Scan for the cell matching the given text and deliver its [X, Y] coordinate at center. 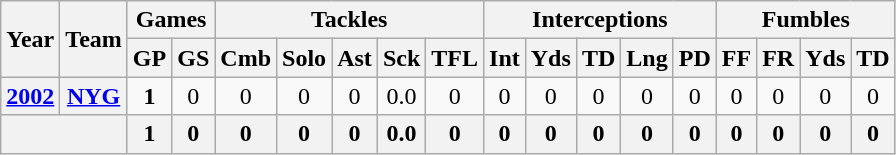
Ast [355, 58]
Team [94, 39]
Sck [401, 58]
Lng [647, 58]
2002 [30, 96]
GP [149, 58]
GS [194, 58]
Tackles [350, 20]
PD [694, 58]
TFL [455, 58]
FF [736, 58]
Interceptions [600, 20]
FR [778, 58]
Solo [304, 58]
Year [30, 39]
Int [505, 58]
Cmb [246, 58]
NYG [94, 96]
Games [170, 20]
Fumbles [806, 20]
